Identify which cell holds the provided text, then report its (x, y) central coordinate. 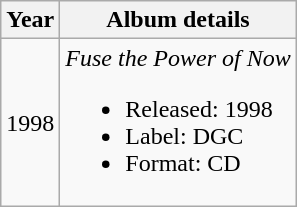
Fuse the Power of NowReleased: 1998Label: DGCFormat: CD (178, 122)
Album details (178, 20)
Year (30, 20)
1998 (30, 122)
